Detect which cell encompasses the target text, then output its [X, Y] center coordinate. 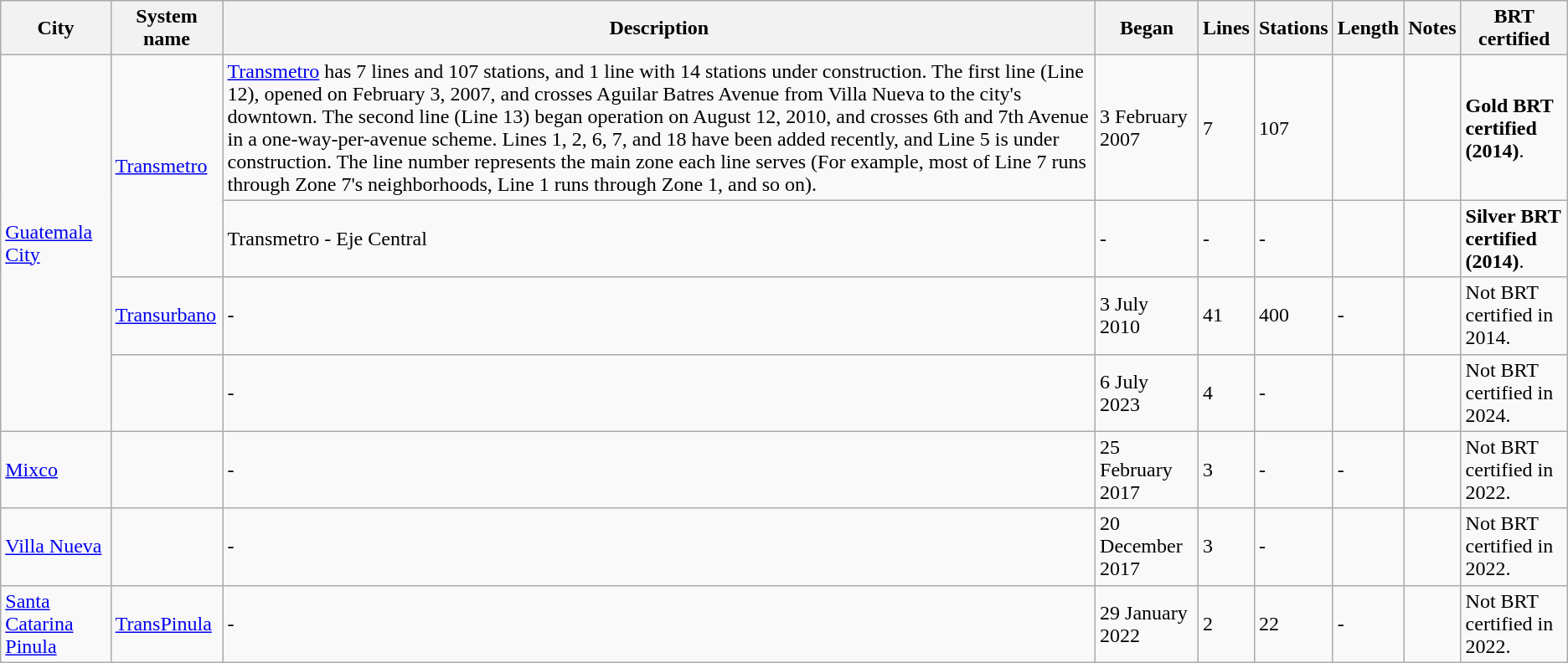
TransPinula [167, 624]
29 January 2022 [1148, 624]
Guatemala City [55, 243]
Not BRT certified in 2014. [1514, 316]
Mixco [55, 470]
25 February 2017 [1148, 470]
Lines [1226, 28]
Began [1148, 28]
400 [1293, 316]
3 February 2007 [1148, 127]
Transurbano [167, 316]
Transmetro [167, 166]
22 [1293, 624]
3 July 2010 [1148, 316]
107 [1293, 127]
Santa Catarina Pinula [55, 624]
BRT certified [1514, 28]
41 [1226, 316]
Silver BRT certified (2014). [1514, 239]
Notes [1432, 28]
Villa Nueva [55, 547]
20 December 2017 [1148, 547]
7 [1226, 127]
4 [1226, 393]
System name [167, 28]
Not BRT certified in 2024. [1514, 393]
City [55, 28]
2 [1226, 624]
Gold BRT certified (2014). [1514, 127]
Description [659, 28]
Transmetro - Eje Central [659, 239]
Stations [1293, 28]
6 July 2023 [1148, 393]
Length [1368, 28]
